Return the [x, y] coordinate for the center point of the cell that contains the specified text.  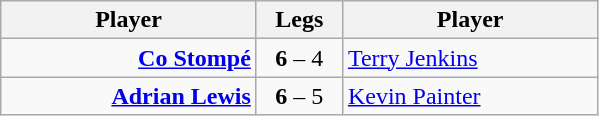
6 – 5 [299, 96]
6 – 4 [299, 58]
Adrian Lewis [129, 96]
Terry Jenkins [470, 58]
Co Stompé [129, 58]
Legs [299, 20]
Kevin Painter [470, 96]
